Extract the (X, Y) coordinate from the center of the cell holding the provided text.  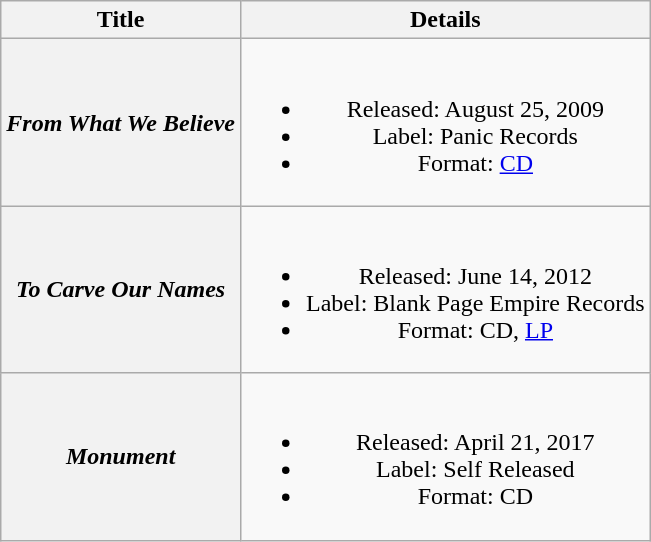
Details (445, 20)
To Carve Our Names (121, 290)
Title (121, 20)
Released: August 25, 2009Label: Panic RecordsFormat: CD (445, 122)
Released: June 14, 2012Label: Blank Page Empire RecordsFormat: CD, LP (445, 290)
Released: April 21, 2017Label: Self ReleasedFormat: CD (445, 456)
Monument (121, 456)
From What We Believe (121, 122)
